Search for the cell housing the specified text and yield its (x, y) center coordinate. 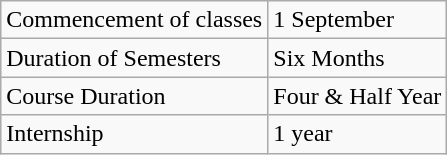
Internship (134, 134)
Commencement of classes (134, 20)
Course Duration (134, 96)
Six Months (358, 58)
Four & Half Year (358, 96)
Duration of Semesters (134, 58)
1 September (358, 20)
1 year (358, 134)
